Extract the (X, Y) coordinate from the center of the cell holding the provided text.  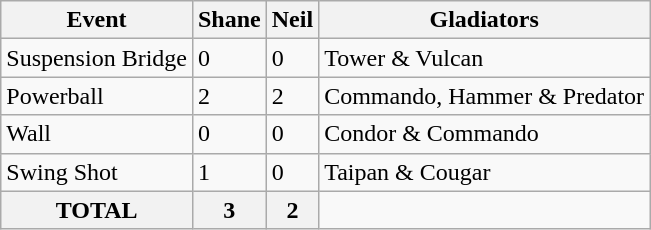
Powerball (97, 96)
Wall (97, 134)
TOTAL (97, 210)
Neil (292, 20)
1 (229, 172)
Event (97, 20)
Taipan & Cougar (484, 172)
Suspension Bridge (97, 58)
Commando, Hammer & Predator (484, 96)
Gladiators (484, 20)
Condor & Commando (484, 134)
Shane (229, 20)
Tower & Vulcan (484, 58)
3 (229, 210)
Swing Shot (97, 172)
